Identify which cell holds the provided text, then report its [x, y] central coordinate. 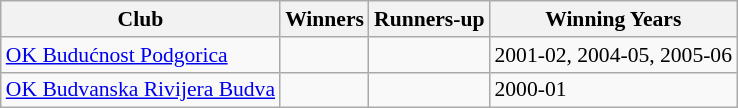
2000-01 [613, 90]
Club [140, 19]
Winning Years [613, 19]
Winners [324, 19]
Runners-up [429, 19]
OK Budućnost Podgorica [140, 55]
OK Budvanska Rivijera Budva [140, 90]
2001-02, 2004-05, 2005-06 [613, 55]
